Pinpoint the cell where the given text exists, returning its (X, Y) midpoint coordinate. 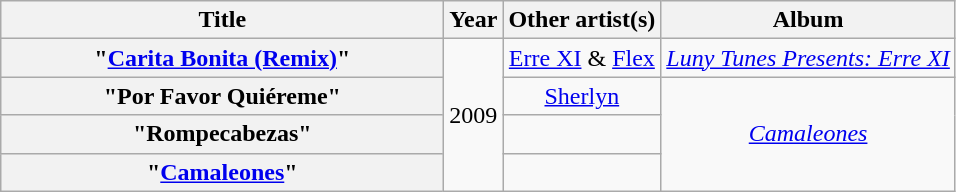
Album (808, 20)
"Camaleones" (222, 172)
"Carita Bonita (Remix)" (222, 58)
Camaleones (808, 134)
Luny Tunes Presents: Erre XI (808, 58)
Sherlyn (582, 96)
2009 (474, 115)
Other artist(s) (582, 20)
Title (222, 20)
Year (474, 20)
Erre XI & Flex (582, 58)
"Por Favor Quiéreme" (222, 96)
"Rompecabezas" (222, 134)
